For the text-containing cell, return its midpoint in (X, Y) coordinate format. 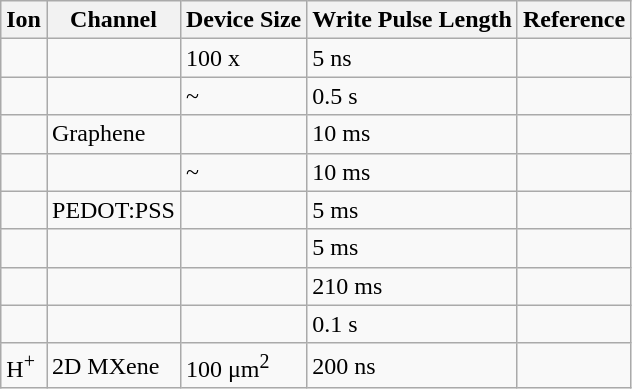
0.5 s (412, 96)
Reference (574, 20)
2D MXene (113, 366)
Graphene (113, 134)
100 x (243, 58)
Write Pulse Length (412, 20)
0.1 s (412, 324)
5 ns (412, 58)
Device Size (243, 20)
Ion (24, 20)
PEDOT:PSS (113, 210)
210 ms (412, 286)
Channel (113, 20)
100 μm2 (243, 366)
H+ (24, 366)
200 ns (412, 366)
